Output the [X, Y] coordinate of the center of the cell containing the given text.  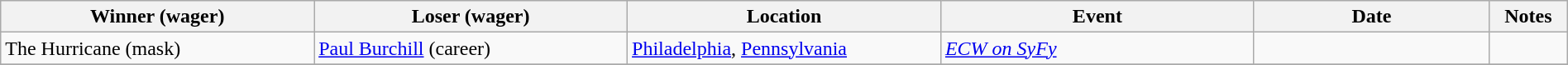
Philadelphia, Pennsylvania [784, 48]
Location [784, 17]
Event [1097, 17]
Winner (wager) [157, 17]
ECW on SyFy [1097, 48]
Date [1371, 17]
Loser (wager) [471, 17]
Notes [1528, 17]
The Hurricane (mask) [157, 48]
Paul Burchill (career) [471, 48]
